Capture the cell that displays the provided text and extract its (x, y) central coordinate. 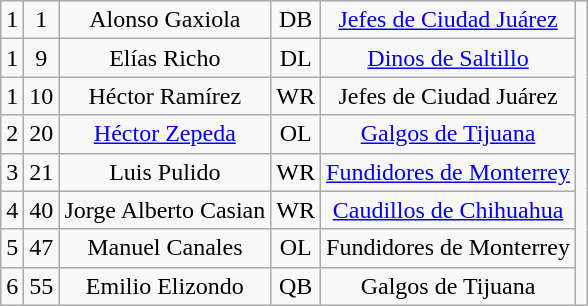
55 (42, 286)
QB (296, 286)
10 (42, 96)
DB (296, 20)
6 (12, 286)
Héctor Ramírez (165, 96)
Emilio Elizondo (165, 286)
Elías Richo (165, 58)
Luis Pulido (165, 172)
3 (12, 172)
Dinos de Saltillo (448, 58)
Caudillos de Chihuahua (448, 210)
5 (12, 248)
9 (42, 58)
2 (12, 134)
40 (42, 210)
4 (12, 210)
DL (296, 58)
Jorge Alberto Casian (165, 210)
Manuel Canales (165, 248)
Héctor Zepeda (165, 134)
21 (42, 172)
47 (42, 248)
20 (42, 134)
Alonso Gaxiola (165, 20)
